For the text-containing cell, return its midpoint in [X, Y] coordinate format. 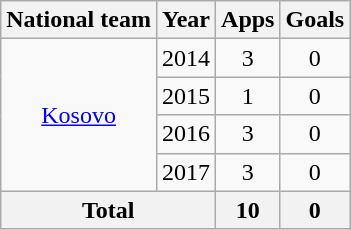
Total [108, 210]
2017 [186, 172]
Kosovo [79, 115]
Apps [248, 20]
2015 [186, 96]
1 [248, 96]
10 [248, 210]
National team [79, 20]
2016 [186, 134]
Goals [315, 20]
2014 [186, 58]
Year [186, 20]
